Capture the cell that displays the provided text and extract its [X, Y] central coordinate. 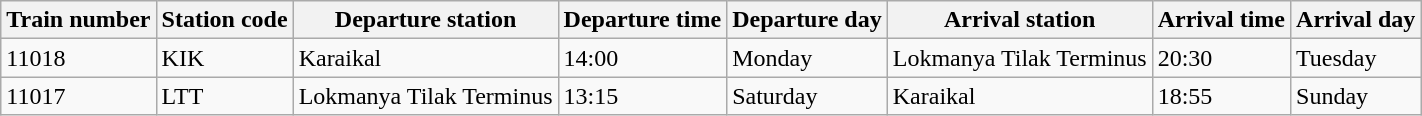
Departure time [642, 20]
LTT [224, 96]
Departure day [808, 20]
Arrival station [1020, 20]
Arrival day [1356, 20]
11018 [78, 58]
Train number [78, 20]
13:15 [642, 96]
Tuesday [1356, 58]
Departure station [426, 20]
Saturday [808, 96]
14:00 [642, 58]
11017 [78, 96]
Monday [808, 58]
KIK [224, 58]
18:55 [1221, 96]
Arrival time [1221, 20]
20:30 [1221, 58]
Sunday [1356, 96]
Station code [224, 20]
